Scan for the cell matching the given text and deliver its (x, y) coordinate at center. 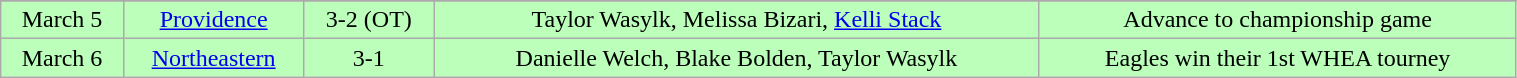
3-1 (369, 58)
Eagles win their 1st WHEA tourney (1278, 58)
Northeastern (214, 58)
Taylor Wasylk, Melissa Bizari, Kelli Stack (736, 20)
March 5 (62, 20)
Providence (214, 20)
Advance to championship game (1278, 20)
3-2 (OT) (369, 20)
Danielle Welch, Blake Bolden, Taylor Wasylk (736, 58)
March 6 (62, 58)
